Find where the given text appears and provide that cell's center as [x, y] coordinate. 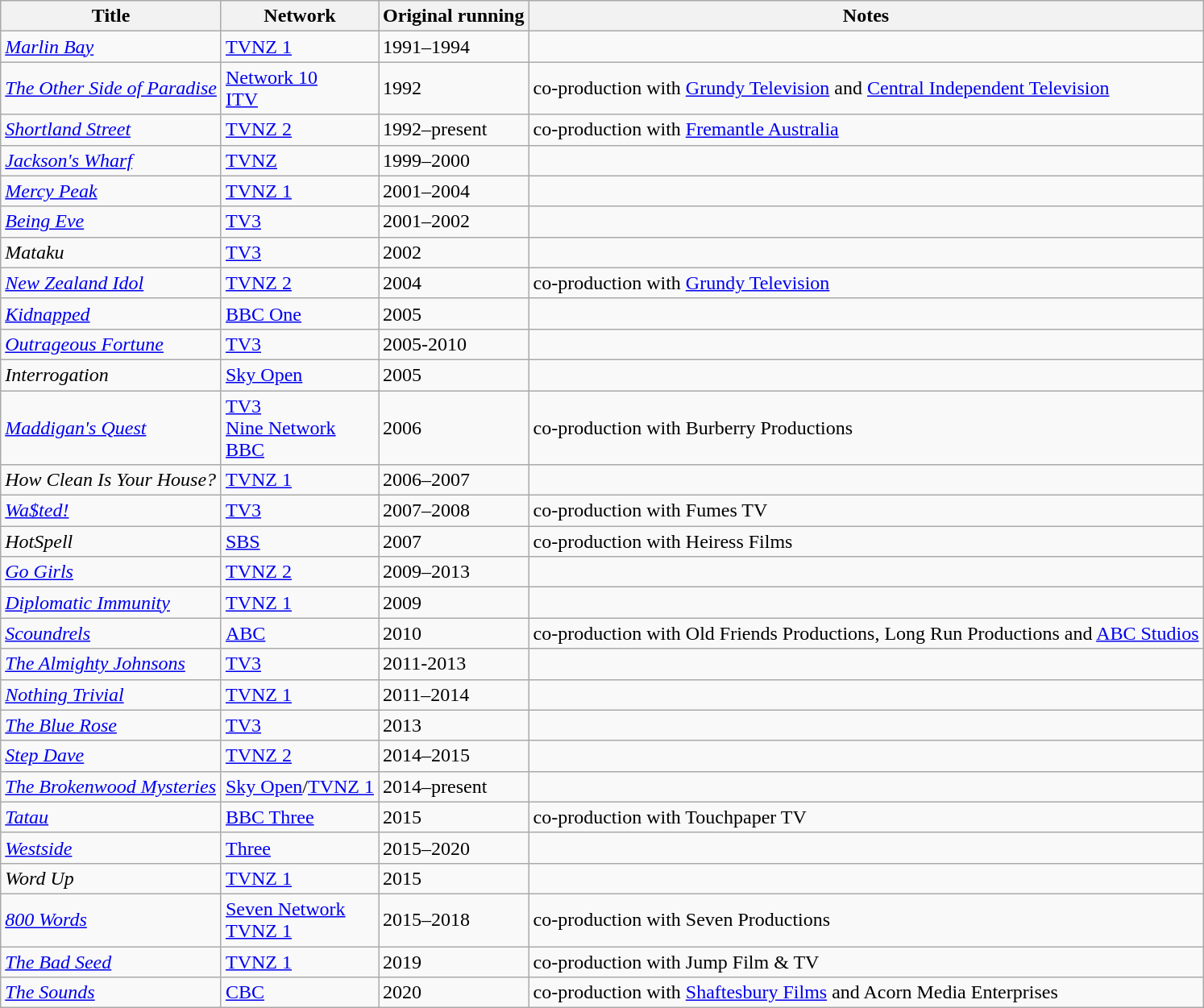
Maddigan's Quest [111, 427]
Jackson's Wharf [111, 160]
co-production with Burberry Productions [866, 427]
BBC One [300, 313]
New Zealand Idol [111, 283]
Title [111, 16]
1992–present [454, 130]
2006 [454, 427]
2004 [454, 283]
800 Words [111, 920]
2005-2010 [454, 344]
ABC [300, 633]
2002 [454, 252]
2001–2002 [454, 222]
1991–1994 [454, 47]
BBC Three [300, 817]
co-production with Touchpaper TV [866, 817]
2009 [454, 603]
How Clean Is Your House? [111, 480]
2011-2013 [454, 664]
Diplomatic Immunity [111, 603]
Shortland Street [111, 130]
Network [300, 16]
Scoundrels [111, 633]
2014–present [454, 786]
Sky Open/TVNZ 1 [300, 786]
Step Dave [111, 756]
CBC [300, 993]
Sky Open [300, 375]
co-production with Seven Productions [866, 920]
The Almighty Johnsons [111, 664]
Word Up [111, 878]
co-production with Heiress Films [866, 541]
Marlin Bay [111, 47]
1999–2000 [454, 160]
co-production with Shaftesbury Films and Acorn Media Enterprises [866, 993]
2019 [454, 961]
2015–2020 [454, 848]
Wa$ted! [111, 511]
co-production with Grundy Television [866, 283]
Being Eve [111, 222]
Three [300, 848]
Mataku [111, 252]
2010 [454, 633]
SBS [300, 541]
1992 [454, 89]
2001–2004 [454, 191]
TV3Nine NetworkBBC [300, 427]
2009–2013 [454, 572]
HotSpell [111, 541]
co-production with Grundy Television and Central Independent Television [866, 89]
2020 [454, 993]
2014–2015 [454, 756]
The Sounds [111, 993]
co-production with Old Friends Productions, Long Run Productions and ABC Studios [866, 633]
Kidnapped [111, 313]
2013 [454, 725]
2015–2018 [454, 920]
co-production with Fremantle Australia [866, 130]
Network 10ITV [300, 89]
2007 [454, 541]
The Blue Rose [111, 725]
Mercy Peak [111, 191]
2006–2007 [454, 480]
Seven NetworkTVNZ 1 [300, 920]
Westside [111, 848]
co-production with Fumes TV [866, 511]
co-production with Jump Film & TV [866, 961]
Go Girls [111, 572]
2011–2014 [454, 695]
The Brokenwood Mysteries [111, 786]
Tatau [111, 817]
Interrogation [111, 375]
The Bad Seed [111, 961]
Nothing Trivial [111, 695]
Outrageous Fortune [111, 344]
2007–2008 [454, 511]
Notes [866, 16]
TVNZ [300, 160]
Original running [454, 16]
The Other Side of Paradise [111, 89]
